Capture the cell that displays the provided text and extract its [X, Y] central coordinate. 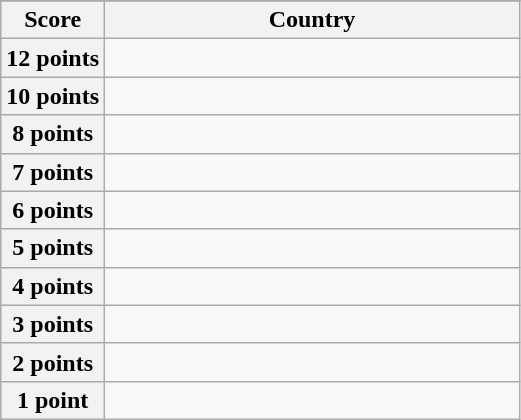
12 points [53, 58]
7 points [53, 172]
8 points [53, 134]
Country [312, 20]
Score [53, 20]
6 points [53, 210]
3 points [53, 324]
4 points [53, 286]
10 points [53, 96]
5 points [53, 248]
1 point [53, 400]
2 points [53, 362]
